Identify which cell holds the provided text, then report its (x, y) central coordinate. 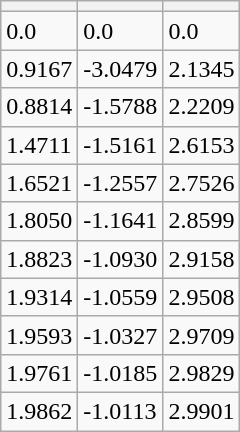
1.9761 (40, 373)
1.9593 (40, 335)
-1.1641 (120, 221)
2.9901 (202, 411)
1.8823 (40, 259)
2.9158 (202, 259)
-3.0479 (120, 69)
2.2209 (202, 107)
1.8050 (40, 221)
2.6153 (202, 145)
-1.0327 (120, 335)
0.9167 (40, 69)
-1.5161 (120, 145)
2.7526 (202, 183)
2.1345 (202, 69)
2.9829 (202, 373)
2.8599 (202, 221)
1.4711 (40, 145)
1.9862 (40, 411)
1.6521 (40, 183)
-1.2557 (120, 183)
1.9314 (40, 297)
-1.0113 (120, 411)
2.9508 (202, 297)
0.8814 (40, 107)
2.9709 (202, 335)
-1.0185 (120, 373)
-1.0930 (120, 259)
-1.0559 (120, 297)
-1.5788 (120, 107)
